Search for the cell housing the specified text and yield its [X, Y] center coordinate. 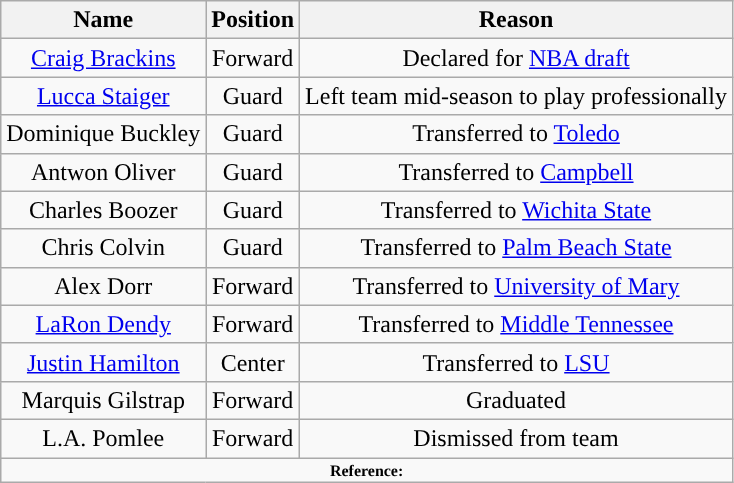
Left team mid-season to play professionally [516, 96]
Antwon Oliver [104, 172]
Reference: [367, 470]
LaRon Dendy [104, 324]
Transferred to Middle Tennessee [516, 324]
Position [253, 20]
Chris Colvin [104, 248]
Transferred to University of Mary [516, 286]
Reason [516, 20]
Dominique Buckley [104, 134]
Transferred to LSU [516, 362]
Center [253, 362]
Justin Hamilton [104, 362]
Graduated [516, 400]
L.A. Pomlee [104, 438]
Dismissed from team [516, 438]
Transferred to Campbell [516, 172]
Declared for NBA draft [516, 58]
Lucca Staiger [104, 96]
Alex Dorr [104, 286]
Transferred to Wichita State [516, 210]
Transferred to Palm Beach State [516, 248]
Craig Brackins [104, 58]
Marquis Gilstrap [104, 400]
Transferred to Toledo [516, 134]
Charles Boozer [104, 210]
Name [104, 20]
